Determine the [X, Y] coordinate at the center of the cell enclosing the given text.  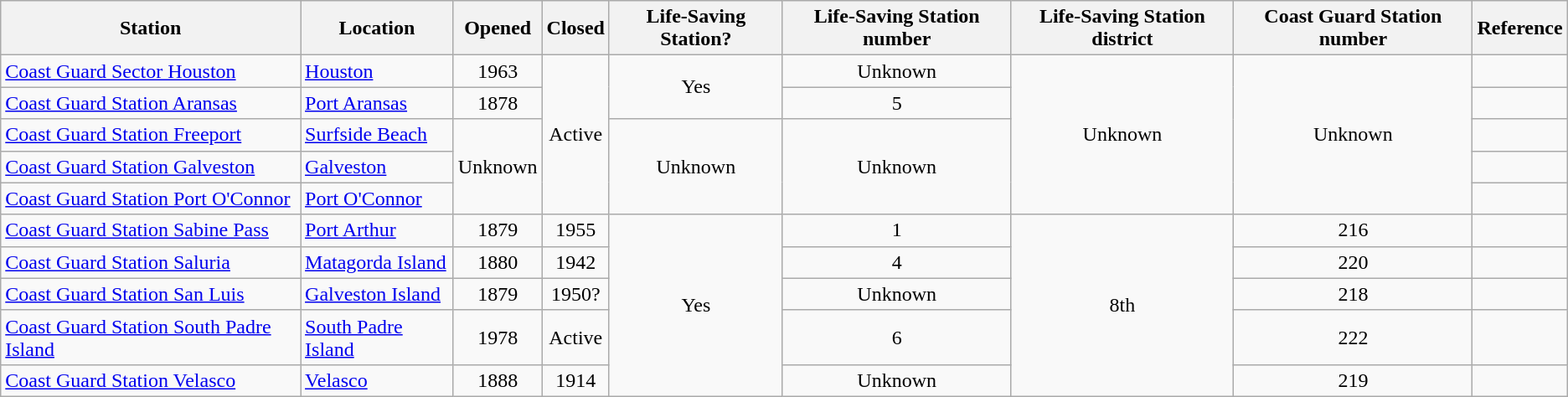
Opened [498, 28]
Galveston Island [377, 294]
4 [896, 262]
6 [896, 337]
Coast Guard Station Velasco [151, 380]
Coast Guard Station Sabine Pass [151, 230]
Coast Guard Station Galveston [151, 167]
Coast Guard Station South Padre Island [151, 337]
5 [896, 103]
Life-Saving Station number [896, 28]
1888 [498, 380]
Closed [575, 28]
Port O'Connor [377, 198]
222 [1354, 337]
Velasco [377, 380]
Station [151, 28]
1942 [575, 262]
1950? [575, 294]
Reference [1519, 28]
Location [377, 28]
Port Arthur [377, 230]
216 [1354, 230]
Matagorda Island [377, 262]
220 [1354, 262]
Coast Guard Sector Houston [151, 71]
1955 [575, 230]
1878 [498, 103]
Coast Guard Station Freeport [151, 135]
1978 [498, 337]
South Padre Island [377, 337]
8th [1122, 305]
Coast Guard Station Saluria [151, 262]
Coast Guard Station Port O'Connor [151, 198]
1 [896, 230]
Coast Guard Station number [1354, 28]
218 [1354, 294]
1914 [575, 380]
Life-Saving Station? [695, 28]
Port Aransas [377, 103]
1963 [498, 71]
Coast Guard Station Aransas [151, 103]
Houston [377, 71]
Galveston [377, 167]
Life-Saving Station district [1122, 28]
219 [1354, 380]
1880 [498, 262]
Coast Guard Station San Luis [151, 294]
Surfside Beach [377, 135]
